For the text-containing cell, return its midpoint in [X, Y] coordinate format. 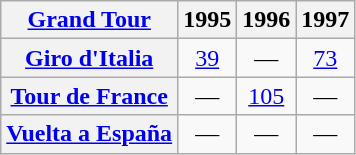
1996 [266, 20]
73 [326, 58]
1995 [208, 20]
1997 [326, 20]
39 [208, 58]
Grand Tour [90, 20]
Giro d'Italia [90, 58]
Vuelta a España [90, 134]
Tour de France [90, 96]
105 [266, 96]
